Output the (x, y) coordinate of the center of the cell containing the given text.  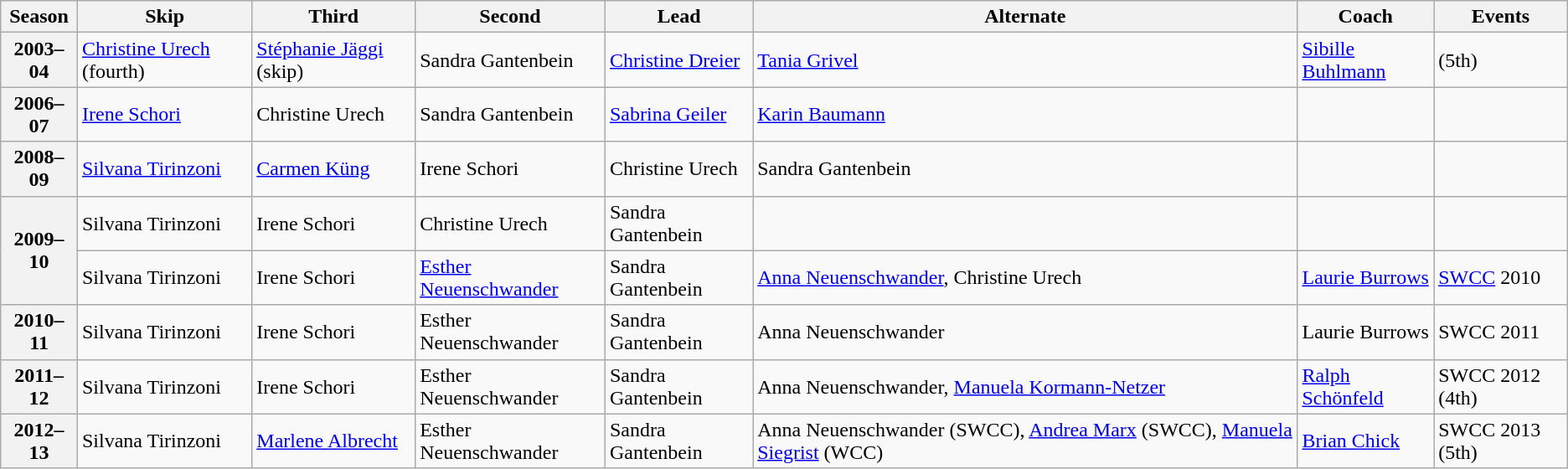
Christine Dreier (678, 60)
Anna Neuenschwander, Christine Urech (1025, 278)
Brian Chick (1365, 441)
2009–10 (39, 250)
Skip (164, 17)
Tania Grivel (1025, 60)
SWCC 2012 (4th) (1501, 387)
Second (511, 17)
Stéphanie Jäggi (skip) (333, 60)
Alternate (1025, 17)
Season (39, 17)
Anna Neuenschwander (1025, 332)
Anna Neuenschwander, Manuela Kormann-Netzer (1025, 387)
Ralph Schönfeld (1365, 387)
Lead (678, 17)
Events (1501, 17)
Anna Neuenschwander (SWCC), Andrea Marx (SWCC), Manuela Siegrist (WCC) (1025, 441)
Coach (1365, 17)
2008–09 (39, 169)
Carmen Küng (333, 169)
(5th) (1501, 60)
Christine Urech (fourth) (164, 60)
2006–07 (39, 114)
Karin Baumann (1025, 114)
2011–12 (39, 387)
Sabrina Geiler (678, 114)
Marlene Albrecht (333, 441)
SWCC 2010 (1501, 278)
2010–11 (39, 332)
Third (333, 17)
2003–04 (39, 60)
SWCC 2011 (1501, 332)
SWCC 2013 (5th) (1501, 441)
Sibille Buhlmann (1365, 60)
2012–13 (39, 441)
